For the text-containing cell, return its midpoint in [x, y] coordinate format. 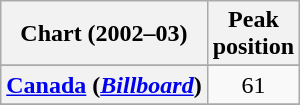
61 [253, 85]
Chart (2002–03) [104, 34]
Canada (Billboard) [104, 85]
Peak position [253, 34]
